For the text-containing cell, return its midpoint in [X, Y] coordinate format. 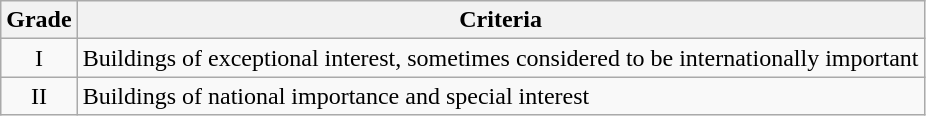
Criteria [500, 20]
I [39, 58]
Buildings of national importance and special interest [500, 96]
II [39, 96]
Grade [39, 20]
Buildings of exceptional interest, sometimes considered to be internationally important [500, 58]
